Locate the cell with the specified text and output its (x, y) center coordinate. 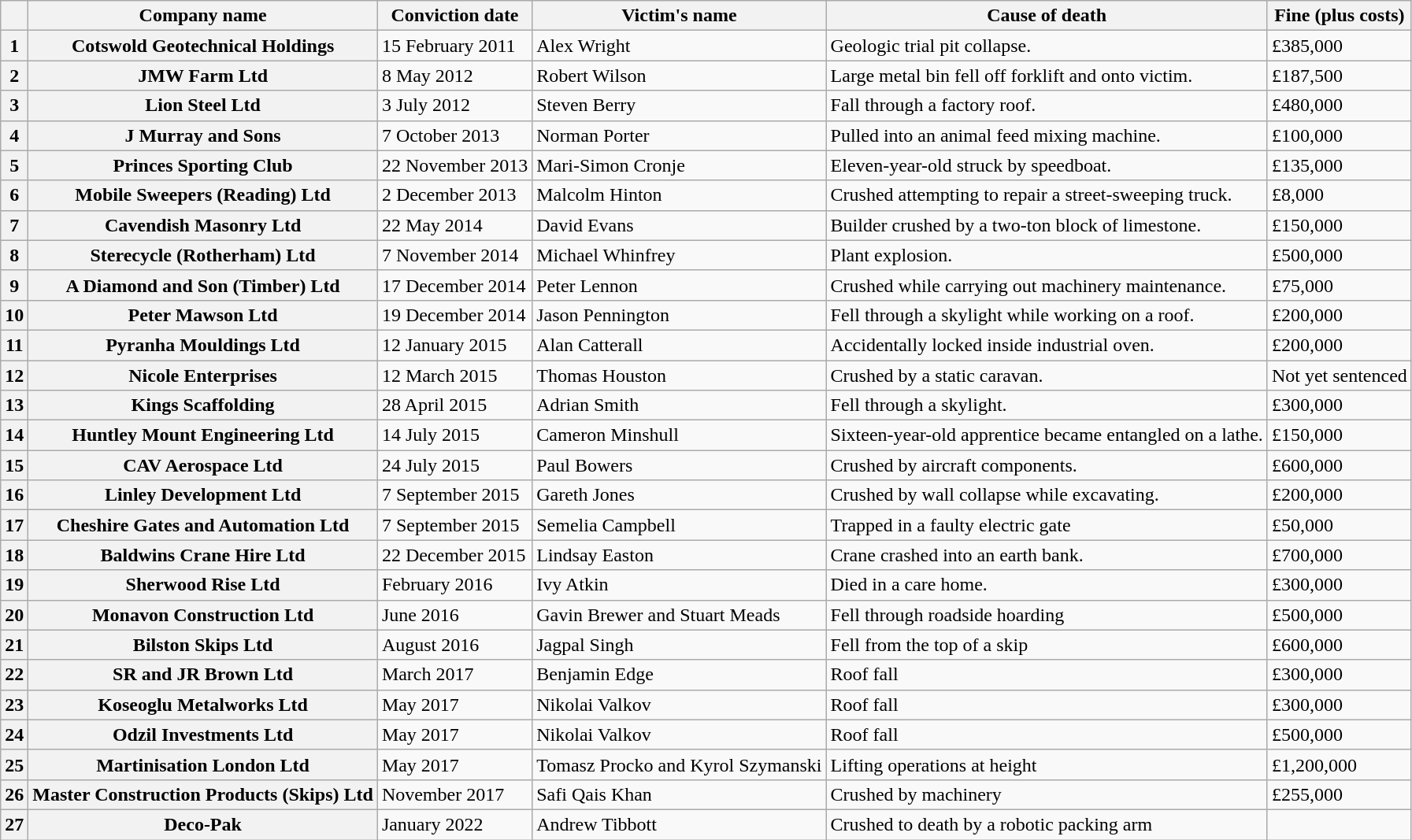
7 October 2013 (454, 135)
A Diamond and Son (Timber) Ltd (203, 285)
Not yet sentenced (1339, 376)
Kings Scaffolding (203, 405)
Peter Lennon (679, 285)
Victim's name (679, 16)
August 2016 (454, 645)
6 (14, 195)
Pulled into an animal feed mixing machine. (1047, 135)
12 (14, 376)
SR and JR Brown Ltd (203, 675)
21 (14, 645)
Bilston Skips Ltd (203, 645)
£50,000 (1339, 525)
Adrian Smith (679, 405)
£255,000 (1339, 794)
£135,000 (1339, 165)
Michael Whinfrey (679, 255)
Lindsay Easton (679, 555)
4 (14, 135)
Crushed attempting to repair a street-sweeping truck. (1047, 195)
February 2016 (454, 585)
27 (14, 824)
Cause of death (1047, 16)
Sixteen-year-old apprentice became entangled on a lathe. (1047, 435)
Martinisation London Ltd (203, 764)
Mari-Simon Cronje (679, 165)
Benjamin Edge (679, 675)
8 (14, 255)
Cameron Minshull (679, 435)
2 (14, 76)
14 July 2015 (454, 435)
Cavendish Masonry Ltd (203, 225)
11 (14, 345)
Conviction date (454, 16)
17 December 2014 (454, 285)
£1,200,000 (1339, 764)
Crushed by machinery (1047, 794)
£187,500 (1339, 76)
£100,000 (1339, 135)
Crushed by a static caravan. (1047, 376)
5 (14, 165)
28 April 2015 (454, 405)
Crushed by wall collapse while excavating. (1047, 495)
Alex Wright (679, 46)
Lifting operations at height (1047, 764)
J Murray and Sons (203, 135)
2 December 2013 (454, 195)
25 (14, 764)
£385,000 (1339, 46)
7 November 2014 (454, 255)
Safi Qais Khan (679, 794)
Paul Bowers (679, 465)
Semelia Campbell (679, 525)
Robert Wilson (679, 76)
Fall through a factory roof. (1047, 105)
20 (14, 615)
22 May 2014 (454, 225)
June 2016 (454, 615)
JMW Farm Ltd (203, 76)
CAV Aerospace Ltd (203, 465)
£480,000 (1339, 105)
January 2022 (454, 824)
Odzil Investments Ltd (203, 735)
Company name (203, 16)
15 February 2011 (454, 46)
Lion Steel Ltd (203, 105)
Cheshire Gates and Automation Ltd (203, 525)
Thomas Houston (679, 376)
Gavin Brewer and Stuart Meads (679, 615)
Deco-Pak (203, 824)
Malcolm Hinton (679, 195)
1 (14, 46)
7 (14, 225)
23 (14, 705)
14 (14, 435)
Steven Berry (679, 105)
Builder crushed by a two-ton block of limestone. (1047, 225)
Crushed while carrying out machinery maintenance. (1047, 285)
Crane crashed into an earth bank. (1047, 555)
Sterecycle (Rotherham) Ltd (203, 255)
24 (14, 735)
Tomasz Procko and Kyrol Szymanski (679, 764)
12 January 2015 (454, 345)
David Evans (679, 225)
Geologic trial pit collapse. (1047, 46)
Koseoglu Metalworks Ltd (203, 705)
Fell through a skylight while working on a roof. (1047, 315)
Trapped in a faulty electric gate (1047, 525)
Fine (plus costs) (1339, 16)
£700,000 (1339, 555)
3 July 2012 (454, 105)
March 2017 (454, 675)
24 July 2015 (454, 465)
November 2017 (454, 794)
Large metal bin fell off forklift and onto victim. (1047, 76)
Fell through roadside hoarding (1047, 615)
19 (14, 585)
Plant explosion. (1047, 255)
Ivy Atkin (679, 585)
Jason Pennington (679, 315)
15 (14, 465)
10 (14, 315)
9 (14, 285)
Eleven-year-old struck by speedboat. (1047, 165)
12 March 2015 (454, 376)
Andrew Tibbott (679, 824)
Sherwood Rise Ltd (203, 585)
£75,000 (1339, 285)
Nicole Enterprises (203, 376)
Accidentally locked inside industrial oven. (1047, 345)
Baldwins Crane Hire Ltd (203, 555)
22 December 2015 (454, 555)
8 May 2012 (454, 76)
Mobile Sweepers (Reading) Ltd (203, 195)
26 (14, 794)
Fell from the top of a skip (1047, 645)
13 (14, 405)
Fell through a skylight. (1047, 405)
Crushed by aircraft components. (1047, 465)
Gareth Jones (679, 495)
Jagpal Singh (679, 645)
16 (14, 495)
Cotswold Geotechnical Holdings (203, 46)
Master Construction Products (Skips) Ltd (203, 794)
19 December 2014 (454, 315)
3 (14, 105)
18 (14, 555)
Linley Development Ltd (203, 495)
17 (14, 525)
22 (14, 675)
£8,000 (1339, 195)
Alan Catterall (679, 345)
Crushed to death by a robotic packing arm (1047, 824)
22 November 2013 (454, 165)
Pyranha Mouldings Ltd (203, 345)
Huntley Mount Engineering Ltd (203, 435)
Monavon Construction Ltd (203, 615)
Died in a care home. (1047, 585)
Princes Sporting Club (203, 165)
Norman Porter (679, 135)
Peter Mawson Ltd (203, 315)
